Locate the cell with the specified text and output its [X, Y] center coordinate. 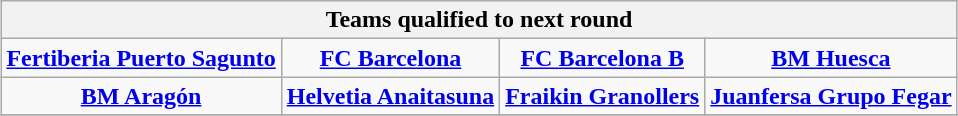
Fertiberia Puerto Sagunto [141, 58]
Fraikin Granollers [602, 96]
Juanfersa Grupo Fegar [831, 96]
BM Huesca [831, 58]
Teams qualified to next round [479, 20]
Helvetia Anaitasuna [390, 96]
FC Barcelona [390, 58]
FC Barcelona B [602, 58]
BM Aragón [141, 96]
